Extract the (X, Y) coordinate from the center of the cell holding the provided text.  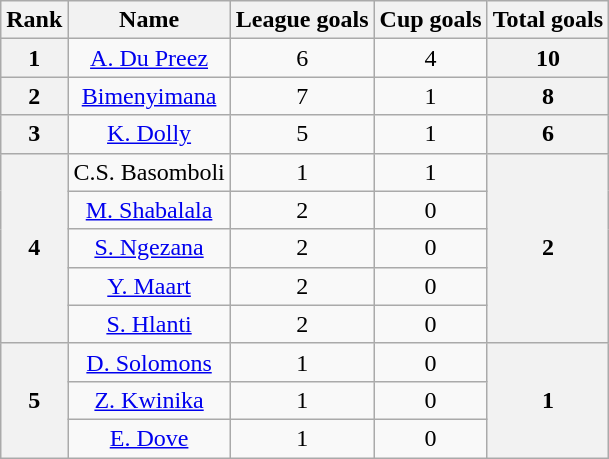
3 (34, 134)
10 (548, 58)
S. Ngezana (149, 248)
Y. Maart (149, 286)
D. Solomons (149, 362)
E. Dove (149, 438)
Z. Kwinika (149, 400)
S. Hlanti (149, 324)
K. Dolly (149, 134)
M. Shabalala (149, 210)
Bimenyimana (149, 96)
Rank (34, 20)
League goals (302, 20)
A. Du Preez (149, 58)
C.S. Basomboli (149, 172)
Name (149, 20)
7 (302, 96)
Cup goals (430, 20)
8 (548, 96)
Total goals (548, 20)
